Output the [x, y] coordinate of the center of the cell containing the given text.  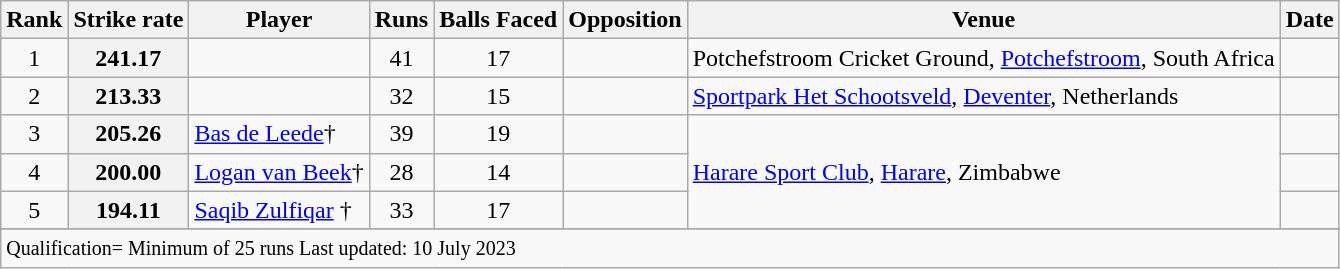
14 [498, 172]
Opposition [625, 20]
Saqib Zulfiqar † [279, 210]
3 [34, 134]
Date [1310, 20]
41 [401, 58]
Bas de Leede† [279, 134]
Runs [401, 20]
Logan van Beek† [279, 172]
200.00 [128, 172]
Sportpark Het Schootsveld, Deventer, Netherlands [984, 96]
5 [34, 210]
Player [279, 20]
32 [401, 96]
1 [34, 58]
Venue [984, 20]
Strike rate [128, 20]
19 [498, 134]
Balls Faced [498, 20]
Potchefstroom Cricket Ground, Potchefstroom, South Africa [984, 58]
4 [34, 172]
39 [401, 134]
28 [401, 172]
15 [498, 96]
33 [401, 210]
Rank [34, 20]
Harare Sport Club, Harare, Zimbabwe [984, 172]
241.17 [128, 58]
194.11 [128, 210]
Qualification= Minimum of 25 runs Last updated: 10 July 2023 [670, 248]
2 [34, 96]
213.33 [128, 96]
205.26 [128, 134]
